Identify which cell holds the provided text, then report its (x, y) central coordinate. 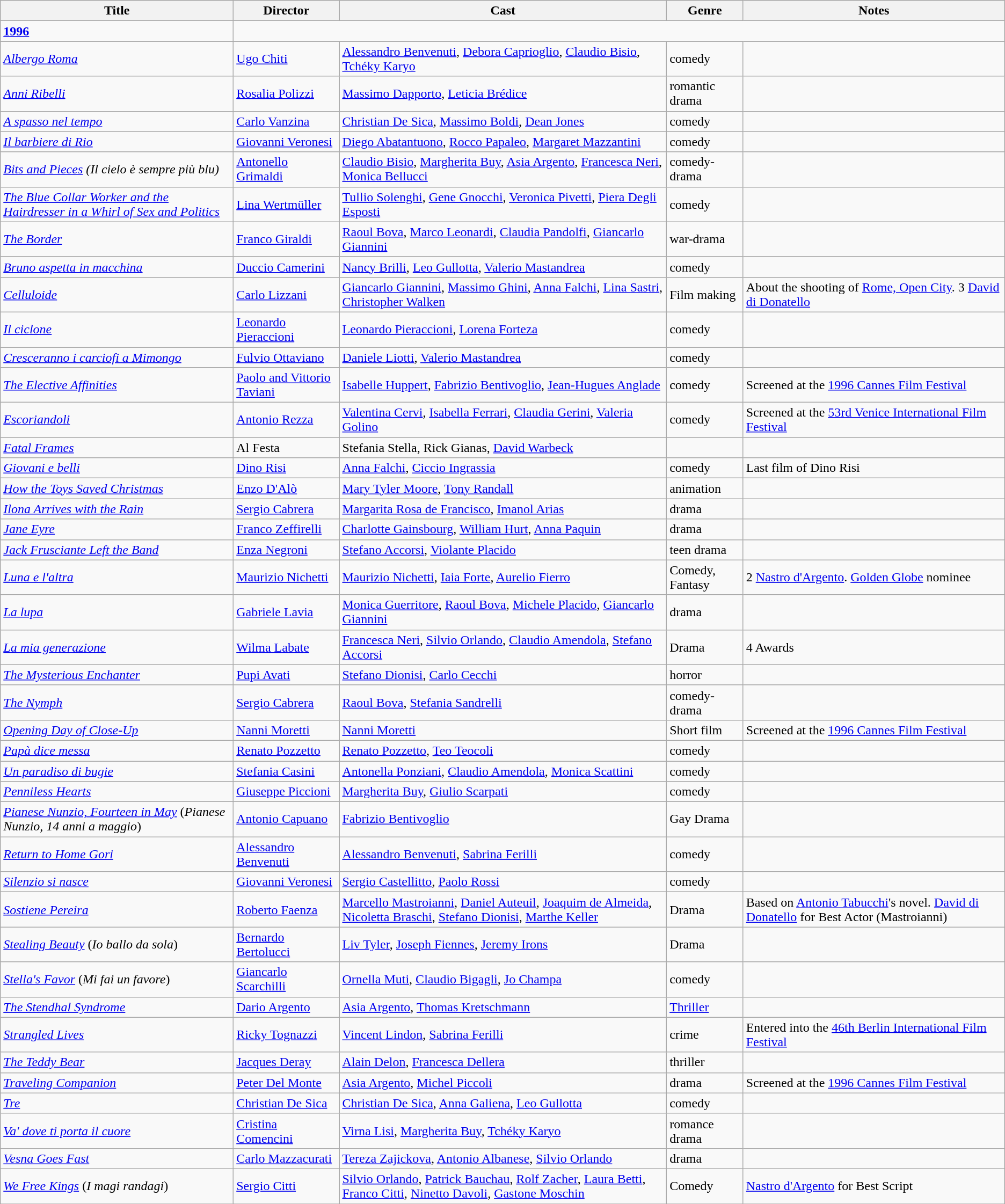
Diego Abatantuono, Rocco Papaleo, Margaret Mazzantini (503, 142)
Peter Del Monte (287, 1083)
Massimo Dapporto, Leticia Brédice (503, 93)
Daniele Liotti, Valerio Mastandrea (503, 357)
Stefano Dionisi, Carlo Cecchi (503, 675)
Opening Day of Close-Up (117, 730)
Margarita Rosa de Francisco, Imanol Arias (503, 509)
Notes (874, 11)
Pupi Avati (287, 675)
Liv Tyler, Joseph Fiennes, Jeremy Irons (503, 945)
Albergo Roma (117, 59)
Monica Guerritore, Raoul Bova, Michele Placido, Giancarlo Giannini (503, 612)
Dario Argento (287, 1007)
Lina Wertmüller (287, 204)
Screened at the 53rd Venice International Film Festival (874, 420)
Bruno aspetta in macchina (117, 267)
horror (705, 675)
Bernardo Bertolucci (287, 945)
Ricky Tognazzi (287, 1035)
Maurizio Nichetti (287, 578)
Stefania Casini (287, 771)
Ilona Arrives with the Rain (117, 509)
Leonardo Pieraccioni, Lorena Forteza (503, 330)
Penniless Hearts (117, 792)
How the Toys Saved Christmas (117, 488)
Rosalia Polizzi (287, 93)
Celluloide (117, 294)
Renato Pozzetto (287, 750)
Jacques Deray (287, 1062)
Return to Home Gori (117, 855)
Isabelle Huppert, Fabrizio Bentivoglio, Jean-Hugues Anglade (503, 385)
Last film of Dino Risi (874, 468)
Carlo Mazzacurati (287, 1158)
Un paradiso di bugie (117, 771)
thriller (705, 1062)
Alain Delon, Francesca Dellera (503, 1062)
The Stendhal Syndrome (117, 1007)
Fabrizio Bentivoglio (503, 819)
Antonello Grimaldi (287, 170)
Enzo D'Alò (287, 488)
Cristina Comencini (287, 1130)
Giancarlo Giannini, Massimo Ghini, Anna Falchi, Lina Sastri, Christopher Walken (503, 294)
Sostiene Pereira (117, 909)
Al Festa (287, 448)
Antonio Capuano (287, 819)
animation (705, 488)
Christian De Sica (287, 1103)
Alessandro Benvenuti, Sabrina Ferilli (503, 855)
Va' dove ti porta il cuore (117, 1130)
Ornella Muti, Claudio Bigagli, Jo Champa (503, 979)
Stefano Accorsi, Violante Placido (503, 550)
Vesna Goes Fast (117, 1158)
Carlo Lizzani (287, 294)
The Blue Collar Worker and the Hairdresser in a Whirl of Sex and Politics (117, 204)
Cast (503, 11)
Title (117, 11)
Papà dice messa (117, 750)
Comedy, Fantasy (705, 578)
Vincent Lindon, Sabrina Ferilli (503, 1035)
Thriller (705, 1007)
Alessandro Benvenuti, Debora Caprioglio, Claudio Bisio, Tchéky Karyo (503, 59)
Francesca Neri, Silvio Orlando, Claudio Amendola, Stefano Accorsi (503, 647)
La lupa (117, 612)
Giuseppe Piccioni (287, 792)
Anna Falchi, Ciccio Ingrassia (503, 468)
Silenzio si nasce (117, 882)
Tre (117, 1103)
Ugo Chiti (287, 59)
The Teddy Bear (117, 1062)
1996 (117, 31)
Raoul Bova, Stefania Sandrelli (503, 702)
Alessandro Benvenuti (287, 855)
Giancarlo Scarchilli (287, 979)
Sergio Citti (287, 1186)
Pianese Nunzio, Fourteen in May (Pianese Nunzio, 14 anni a maggio) (117, 819)
Entered into the 46th Berlin International Film Festival (874, 1035)
Franco Zeffirelli (287, 529)
Il barbiere di Rio (117, 142)
Franco Giraldi (287, 239)
Asia Argento, Thomas Kretschmann (503, 1007)
Wilma Labate (287, 647)
Stefania Stella, Rick Gianas, David Warbeck (503, 448)
Fulvio Ottaviano (287, 357)
Maurizio Nichetti, Iaia Forte, Aurelio Fierro (503, 578)
Marcello Mastroianni, Daniel Auteuil, Joaquim de Almeida, Nicoletta Braschi, Stefano Dionisi, Marthe Keller (503, 909)
Nancy Brilli, Leo Gullotta, Valerio Mastandrea (503, 267)
Stealing Beauty (Io ballo da sola) (117, 945)
The Elective Affinities (117, 385)
Dino Risi (287, 468)
Roberto Faenza (287, 909)
romantic drama (705, 93)
Stella's Favor (Mi fai un favore) (117, 979)
Duccio Camerini (287, 267)
Valentina Cervi, Isabella Ferrari, Claudia Gerini, Valeria Golino (503, 420)
Luna e l'altra (117, 578)
Paolo and Vittorio Taviani (287, 385)
Genre (705, 11)
The Border (117, 239)
Raoul Bova, Marco Leonardi, Claudia Pandolfi, Giancarlo Giannini (503, 239)
Margherita Buy, Giulio Scarpati (503, 792)
Giovani e belli (117, 468)
Christian De Sica, Anna Galiena, Leo Gullotta (503, 1103)
Il ciclone (117, 330)
Bits and Pieces (Il cielo è sempre più blu) (117, 170)
Carlo Vanzina (287, 121)
Based on Antonio Tabucchi's novel. David di Donatello for Best Actor (Mastroianni) (874, 909)
Fatal Frames (117, 448)
Tullio Solenghi, Gene Gnocchi, Veronica Pivetti, Piera Degli Esposti (503, 204)
About the shooting of Rome, Open City. 3 David di Donatello (874, 294)
Leonardo Pieraccioni (287, 330)
Escoriandoli (117, 420)
4 Awards (874, 647)
Jane Eyre (117, 529)
Asia Argento, Michel Piccoli (503, 1083)
Sergio Castellitto, Paolo Rossi (503, 882)
Traveling Companion (117, 1083)
Renato Pozzetto, Teo Teocoli (503, 750)
Short film (705, 730)
war-drama (705, 239)
A spasso nel tempo (117, 121)
Antonio Rezza (287, 420)
Director (287, 11)
Enza Negroni (287, 550)
We Free Kings (I magi randagi) (117, 1186)
Comedy (705, 1186)
Virna Lisi, Margherita Buy, Tchéky Karyo (503, 1130)
Christian De Sica, Massimo Boldi, Dean Jones (503, 121)
Charlotte Gainsbourg, William Hurt, Anna Paquin (503, 529)
The Mysterious Enchanter (117, 675)
romance drama (705, 1130)
Gay Drama (705, 819)
Tereza Zajickova, Antonio Albanese, Silvio Orlando (503, 1158)
Strangled Lives (117, 1035)
La mia generazione (117, 647)
Jack Frusciante Left the Band (117, 550)
Silvio Orlando, Patrick Bauchau, Rolf Zacher, Laura Betti, Franco Citti, Ninetto Davoli, Gastone Moschin (503, 1186)
Anni Ribelli (117, 93)
Mary Tyler Moore, Tony Randall (503, 488)
The Nymph (117, 702)
Nastro d'Argento for Best Script (874, 1186)
2 Nastro d'Argento. Golden Globe nominee (874, 578)
teen drama (705, 550)
Antonella Ponziani, Claudio Amendola, Monica Scattini (503, 771)
Claudio Bisio, Margherita Buy, Asia Argento, Francesca Neri, Monica Bellucci (503, 170)
Gabriele Lavia (287, 612)
Film making (705, 294)
crime (705, 1035)
Cresceranno i carciofi a Mimongo (117, 357)
